Scan for the cell matching the given text and deliver its [x, y] coordinate at center. 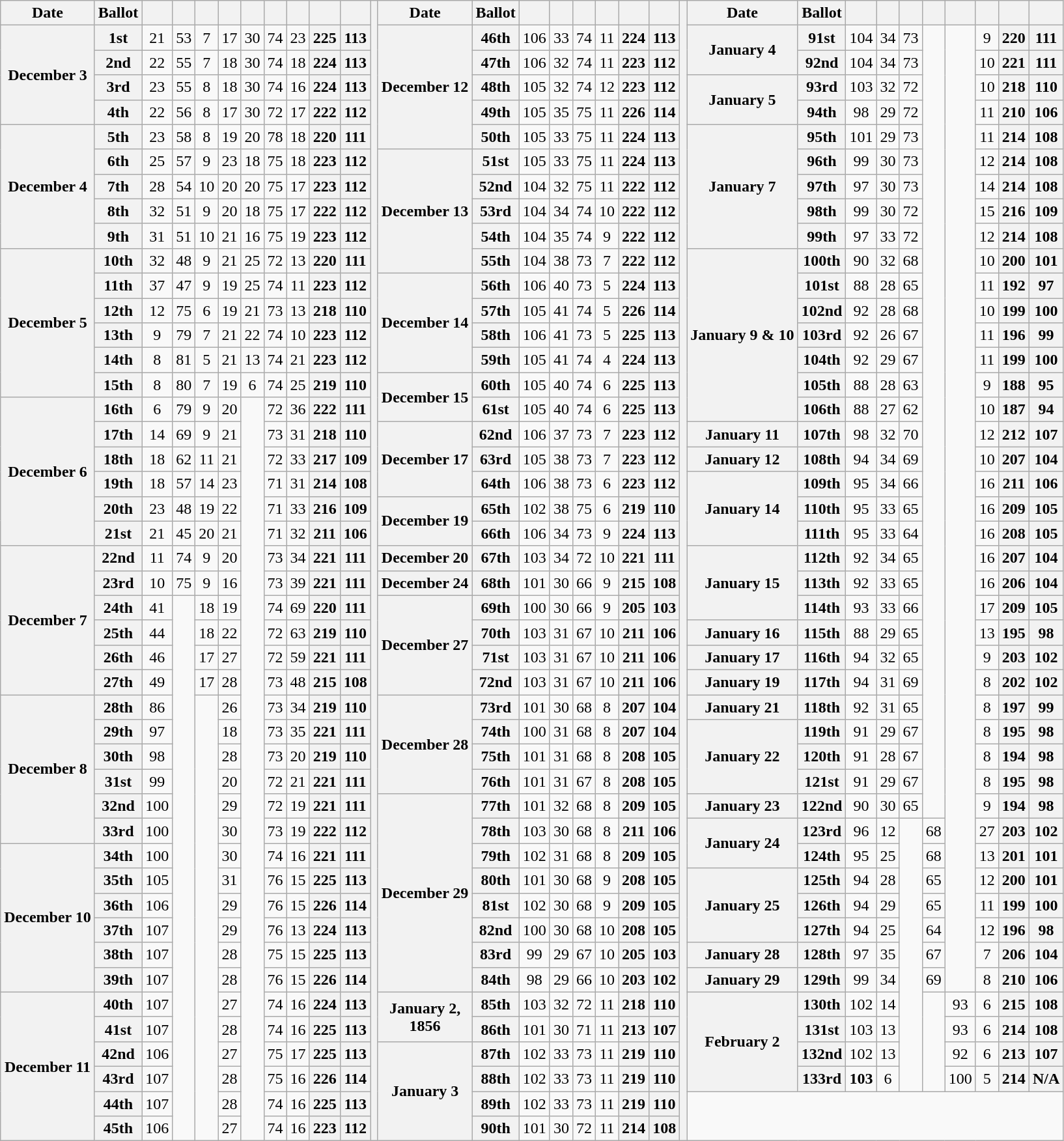
49 [158, 682]
105th [822, 385]
N/A [1046, 1078]
119th [822, 732]
December 14 [425, 322]
117th [822, 682]
217 [324, 459]
December 4 [48, 186]
126th [822, 905]
59 [298, 657]
59th [496, 360]
89th [496, 1104]
December 12 [425, 87]
72nd [496, 682]
78th [496, 831]
70 [910, 434]
69th [496, 608]
January 29 [742, 979]
58th [496, 335]
December 19 [425, 521]
19th [118, 484]
131st [822, 1029]
51st [496, 162]
55th [496, 261]
132nd [822, 1054]
45th [118, 1129]
212 [1013, 434]
December 8 [48, 768]
14th [118, 360]
68th [496, 583]
129th [822, 979]
125th [822, 880]
88th [496, 1078]
December 17 [425, 459]
December 11 [48, 1066]
41st [118, 1029]
62nd [496, 434]
36th [118, 905]
110th [822, 509]
121st [822, 782]
January 16 [742, 632]
13th [118, 335]
39th [118, 979]
20th [118, 509]
18th [118, 459]
1st [118, 38]
24th [118, 608]
81 [184, 360]
11th [118, 285]
December 6 [48, 472]
January 22 [742, 757]
77th [496, 806]
96th [822, 162]
3rd [118, 87]
January 12 [742, 459]
30th [118, 757]
29th [118, 732]
80th [496, 880]
4 [607, 360]
December 20 [425, 558]
104th [822, 360]
January 28 [742, 955]
118th [822, 707]
113th [822, 583]
January 9 & 10 [742, 335]
43rd [118, 1078]
February 2 [742, 1041]
January 23 [742, 806]
87th [496, 1054]
32nd [118, 806]
December 24 [425, 583]
91st [822, 38]
December 7 [48, 620]
5th [118, 137]
133rd [822, 1078]
January 21 [742, 707]
36 [298, 410]
44th [118, 1104]
January 19 [742, 682]
38th [118, 955]
4th [118, 112]
70th [496, 632]
23rd [118, 583]
22nd [118, 558]
80 [184, 385]
86th [496, 1029]
45 [184, 533]
106th [822, 410]
December 29 [425, 893]
40th [118, 1004]
25th [118, 632]
53rd [496, 211]
33rd [118, 831]
January 17 [742, 657]
60th [496, 385]
86 [158, 707]
27th [118, 682]
123rd [822, 831]
197 [1013, 707]
115th [822, 632]
85th [496, 1004]
46 [158, 657]
47 [184, 285]
49th [496, 112]
9th [118, 236]
8th [118, 211]
48th [496, 87]
50th [496, 137]
100th [822, 261]
56 [184, 112]
44 [158, 632]
101st [822, 285]
122nd [822, 806]
39 [298, 583]
82nd [496, 930]
January 7 [742, 186]
99th [822, 236]
54th [496, 236]
7th [118, 186]
111th [822, 533]
94th [822, 112]
15th [118, 385]
103rd [822, 335]
35th [118, 880]
202 [1013, 682]
188 [1013, 385]
73rd [496, 707]
6th [118, 162]
64th [496, 484]
54 [184, 186]
97th [822, 186]
January 5 [742, 100]
January 15 [742, 583]
16th [118, 410]
128th [822, 955]
January 24 [742, 843]
12th [118, 311]
71st [496, 657]
January 25 [742, 905]
17th [118, 434]
127th [822, 930]
December 3 [48, 75]
84th [496, 979]
201 [1013, 856]
98th [822, 211]
78 [275, 137]
December 28 [425, 744]
52nd [496, 186]
37th [118, 930]
65th [496, 509]
75th [496, 757]
46th [496, 38]
192 [1013, 285]
21st [118, 533]
December 13 [425, 211]
63rd [496, 459]
67th [496, 558]
109th [822, 484]
34th [118, 856]
108th [822, 459]
January 3 [425, 1091]
96 [861, 831]
95th [822, 137]
112th [822, 558]
53 [184, 38]
2nd [118, 63]
93rd [822, 87]
28th [118, 707]
47th [496, 63]
January 14 [742, 509]
76th [496, 782]
114th [822, 608]
81st [496, 905]
December 5 [48, 322]
57th [496, 311]
December 10 [48, 918]
31st [118, 782]
66th [496, 533]
116th [822, 657]
December 27 [425, 645]
January 2,1856 [425, 1017]
January 11 [742, 434]
10th [118, 261]
56th [496, 285]
130th [822, 1004]
61st [496, 410]
42nd [118, 1054]
120th [822, 757]
92nd [822, 63]
January 4 [742, 50]
124th [822, 856]
26th [118, 657]
79th [496, 856]
187 [1013, 410]
58 [184, 137]
107th [822, 434]
102nd [822, 311]
90th [496, 1129]
74th [496, 732]
December 15 [425, 397]
83rd [496, 955]
